Output the (x, y) coordinate of the center of the cell containing the given text.  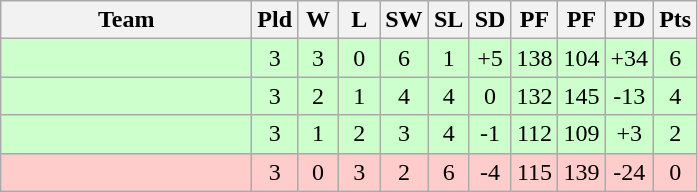
L (360, 20)
139 (582, 172)
145 (582, 96)
Pld (275, 20)
112 (534, 134)
+34 (630, 58)
-13 (630, 96)
SD (490, 20)
115 (534, 172)
+3 (630, 134)
Team (126, 20)
-4 (490, 172)
PD (630, 20)
138 (534, 58)
-24 (630, 172)
SW (404, 20)
Pts (676, 20)
-1 (490, 134)
SL (448, 20)
104 (582, 58)
+5 (490, 58)
132 (534, 96)
109 (582, 134)
W (318, 20)
